Scan for the cell matching the given text and deliver its (x, y) coordinate at center. 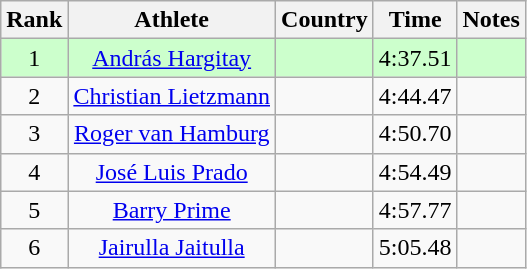
3 (34, 134)
5:05.48 (415, 248)
4:50.70 (415, 134)
5 (34, 210)
4:54.49 (415, 172)
Country (325, 20)
1 (34, 58)
4:37.51 (415, 58)
Barry Prime (172, 210)
András Hargitay (172, 58)
Rank (34, 20)
6 (34, 248)
Jairulla Jaitulla (172, 248)
Athlete (172, 20)
4 (34, 172)
Notes (491, 20)
Time (415, 20)
2 (34, 96)
Roger van Hamburg (172, 134)
4:57.77 (415, 210)
4:44.47 (415, 96)
José Luis Prado (172, 172)
Christian Lietzmann (172, 96)
